Locate the cell with the specified text and output its [x, y] center coordinate. 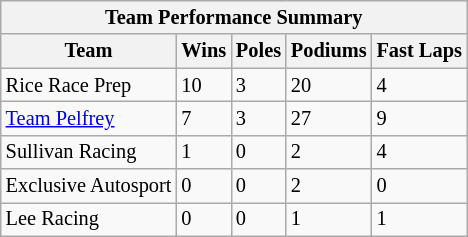
Exclusive Autosport [89, 186]
20 [329, 85]
Rice Race Prep [89, 85]
Team [89, 51]
9 [420, 118]
Poles [258, 51]
Wins [204, 51]
27 [329, 118]
Podiums [329, 51]
Team Pelfrey [89, 118]
Lee Racing [89, 219]
7 [204, 118]
Fast Laps [420, 51]
Sullivan Racing [89, 152]
10 [204, 85]
Team Performance Summary [234, 17]
